Return the [X, Y] coordinate for the center point of the cell that contains the specified text.  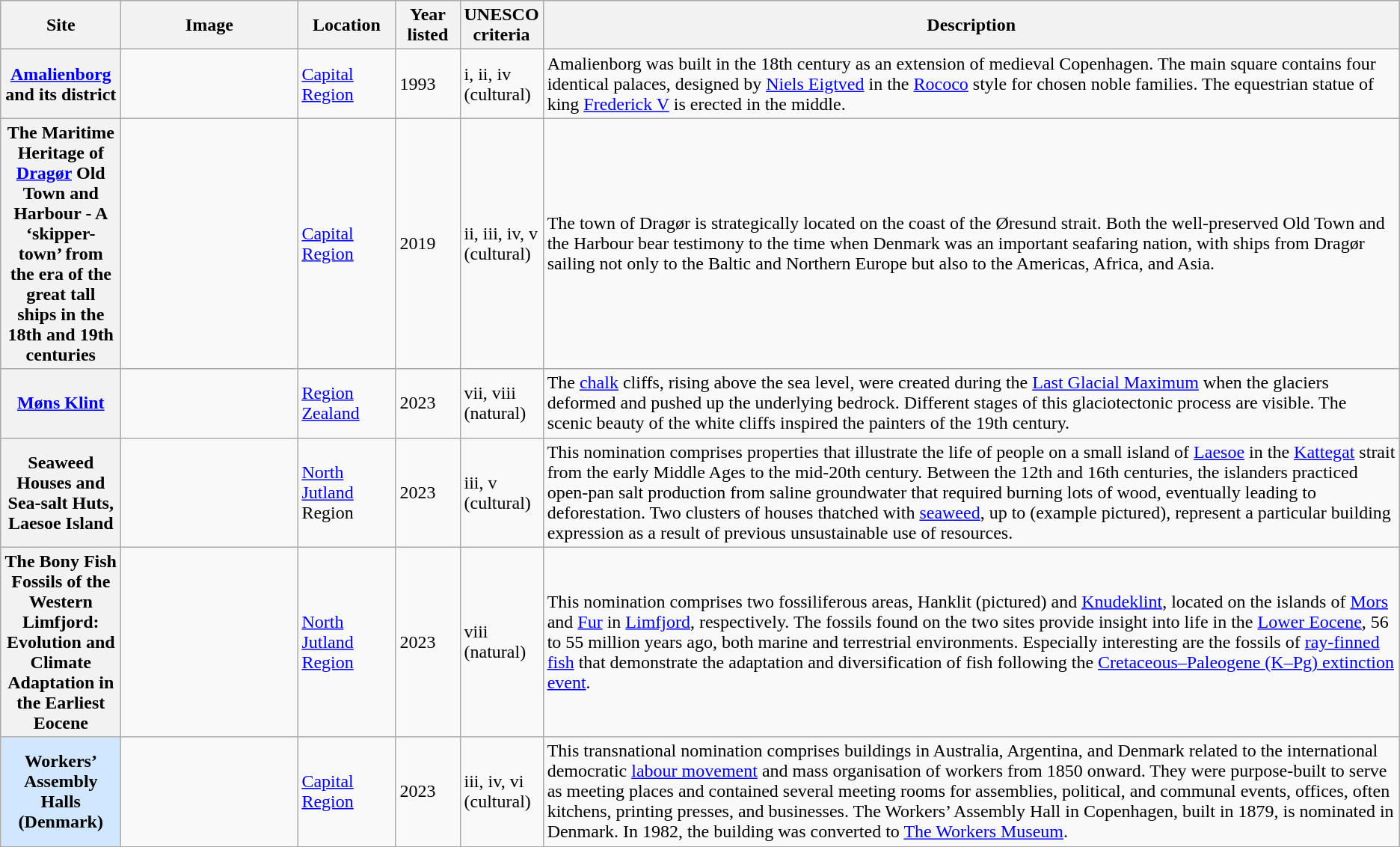
Description [971, 25]
iii, v (cultural) [501, 492]
iii, iv, vi (cultural) [501, 792]
Location [347, 25]
vii, viii (natural) [501, 403]
The Maritime Heritage of Dragør Old Town and Harbour - A ‘skipper-town’ from the era of the great tall ships in the 18th and 19th centuries [61, 244]
Year listed [428, 25]
Region Zealand [347, 403]
ii, iii, iv, v (cultural) [501, 244]
The Bony Fish Fossils of the Western Limfjord: Evolution and Climate Adaptation in the Earliest Eocene [61, 642]
Møns Klint [61, 403]
i, ii, iv (cultural) [501, 84]
Workers’ Assembly Halls (Denmark) [61, 792]
Site [61, 25]
1993 [428, 84]
viii (natural) [501, 642]
Amalienborg and its district [61, 84]
Seaweed Houses and Sea-salt Huts, Laesoe Island [61, 492]
2019 [428, 244]
Image [209, 25]
UNESCO criteria [501, 25]
